Pinpoint the cell where the given text exists, returning its [X, Y] midpoint coordinate. 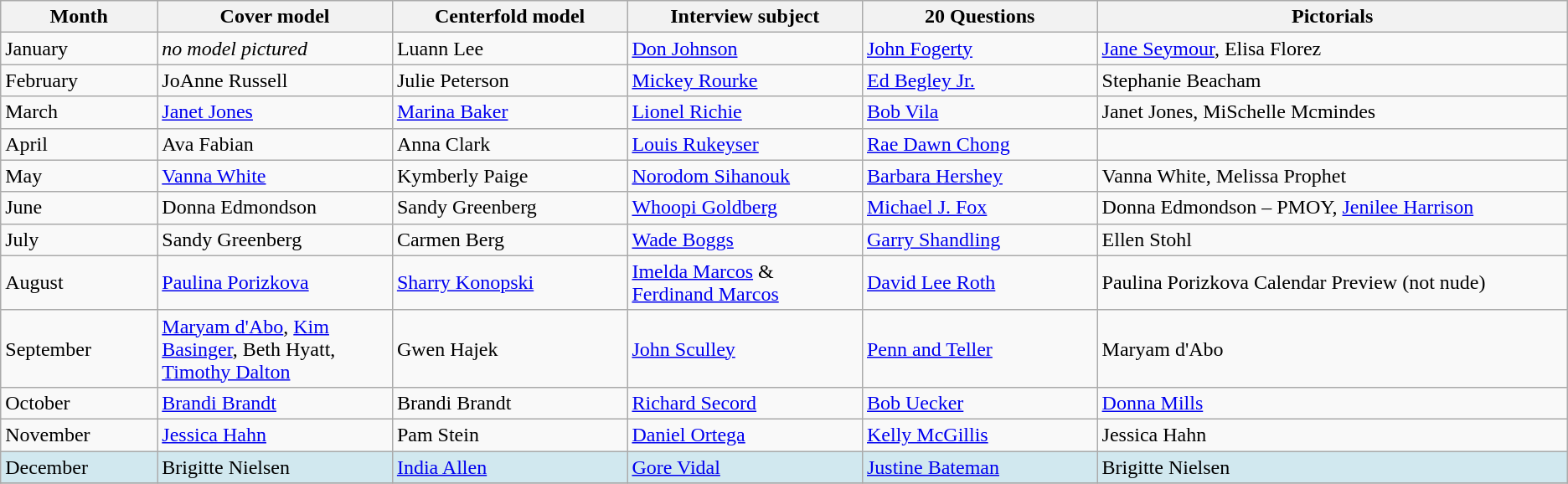
Pictorials [1332, 17]
Mickey Rourke [745, 80]
July [79, 239]
David Lee Roth [980, 283]
Don Johnson [745, 49]
February [79, 80]
November [79, 435]
December [79, 466]
Vanna White [275, 176]
Marina Baker [509, 112]
Janet Jones [275, 112]
Justine Bateman [980, 466]
Anna Clark [509, 144]
John Sculley [745, 348]
no model pictured [275, 49]
Louis Rukeyser [745, 144]
Stephanie Beacham [1332, 80]
India Allen [509, 466]
Michael J. Fox [980, 208]
Vanna White, Melissa Prophet [1332, 176]
Rae Dawn Chong [980, 144]
Norodom Sihanouk [745, 176]
Carmen Berg [509, 239]
Ellen Stohl [1332, 239]
Penn and Teller [980, 348]
Julie Peterson [509, 80]
Bob Uecker [980, 403]
Barbara Hershey [980, 176]
Sharry Konopski [509, 283]
January [79, 49]
Month [79, 17]
Kymberly Paige [509, 176]
Janet Jones, MiSchelle Mcmindes [1332, 112]
October [79, 403]
Bob Vila [980, 112]
Donna Edmondson – PMOY, Jenilee Harrison [1332, 208]
Maryam d'Abo [1332, 348]
Donna Mills [1332, 403]
Paulina Porizkova [275, 283]
May [79, 176]
Luann Lee [509, 49]
Daniel Ortega [745, 435]
Donna Edmondson [275, 208]
Paulina Porizkova Calendar Preview (not nude) [1332, 283]
Imelda Marcos & Ferdinand Marcos [745, 283]
JoAnne Russell [275, 80]
Gore Vidal [745, 466]
Lionel Richie [745, 112]
September [79, 348]
June [79, 208]
Interview subject [745, 17]
Kelly McGillis [980, 435]
Garry Shandling [980, 239]
Wade Boggs [745, 239]
Whoopi Goldberg [745, 208]
20 Questions [980, 17]
John Fogerty [980, 49]
April [79, 144]
Jane Seymour, Elisa Florez [1332, 49]
Centerfold model [509, 17]
Cover model [275, 17]
Gwen Hajek [509, 348]
Pam Stein [509, 435]
March [79, 112]
August [79, 283]
Ed Begley Jr. [980, 80]
Maryam d'Abo, Kim Basinger, Beth Hyatt, Timothy Dalton [275, 348]
Richard Secord [745, 403]
Ava Fabian [275, 144]
